Provide the (X, Y) coordinate of the cell's center where the given text is located.  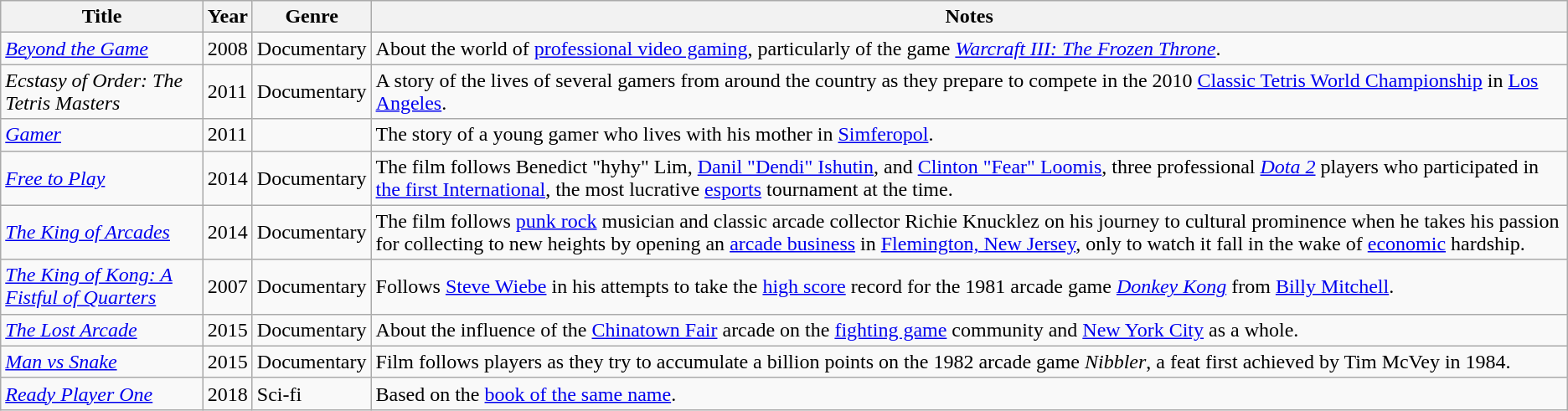
The Lost Arcade (102, 330)
About the world of professional video gaming, particularly of the game Warcraft III: The Frozen Throne. (969, 49)
Based on the book of the same name. (969, 393)
The King of Kong: A Fistful of Quarters (102, 286)
Beyond the Game (102, 49)
Man vs Snake (102, 362)
Notes (969, 17)
The story of a young gamer who lives with his mother in Simferopol. (969, 135)
Sci-fi (312, 393)
About the influence of the Chinatown Fair arcade on the fighting game community and New York City as a whole. (969, 330)
The King of Arcades (102, 233)
Ecstasy of Order: The Tetris Masters (102, 92)
Gamer (102, 135)
Free to Play (102, 177)
2018 (228, 393)
Ready Player One (102, 393)
Follows Steve Wiebe in his attempts to take the high score record for the 1981 arcade game Donkey Kong from Billy Mitchell. (969, 286)
2007 (228, 286)
2008 (228, 49)
Genre (312, 17)
Year (228, 17)
Title (102, 17)
Film follows players as they try to accumulate a billion points on the 1982 arcade game Nibbler, a feat first achieved by Tim McVey in 1984. (969, 362)
